From the cell containing the given text, extract its center point as (X, Y) coordinate. 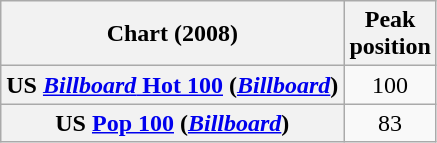
US Pop 100 (Billboard) (172, 123)
Chart (2008) (172, 34)
Peakposition (390, 34)
US Billboard Hot 100 (Billboard) (172, 85)
83 (390, 123)
100 (390, 85)
